Return the (x, y) coordinate for the center point of the cell that contains the specified text.  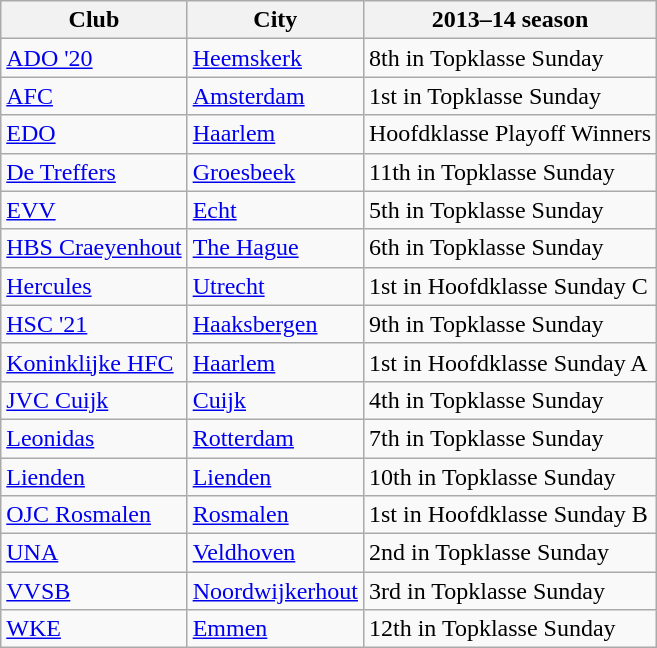
HSC '21 (94, 324)
3rd in Topklasse Sunday (510, 591)
1st in Hoofdklasse Sunday C (510, 286)
5th in Topklasse Sunday (510, 210)
HBS Craeyenhout (94, 248)
Amsterdam (275, 96)
EVV (94, 210)
Koninklijke HFC (94, 362)
6th in Topklasse Sunday (510, 248)
Hoofdklasse Playoff Winners (510, 134)
4th in Topklasse Sunday (510, 400)
Cuijk (275, 400)
WKE (94, 629)
Noordwijkerhout (275, 591)
AFC (94, 96)
Rotterdam (275, 438)
OJC Rosmalen (94, 515)
10th in Topklasse Sunday (510, 477)
8th in Topklasse Sunday (510, 58)
City (275, 20)
Hercules (94, 286)
Heemskerk (275, 58)
EDO (94, 134)
Utrecht (275, 286)
Groesbeek (275, 172)
ADO '20 (94, 58)
1st in Hoofdklasse Sunday A (510, 362)
JVC Cuijk (94, 400)
Haaksbergen (275, 324)
1st in Hoofdklasse Sunday B (510, 515)
2nd in Topklasse Sunday (510, 553)
Echt (275, 210)
7th in Topklasse Sunday (510, 438)
UNA (94, 553)
1st in Topklasse Sunday (510, 96)
De Treffers (94, 172)
Club (94, 20)
Leonidas (94, 438)
Emmen (275, 629)
Veldhoven (275, 553)
Rosmalen (275, 515)
9th in Topklasse Sunday (510, 324)
The Hague (275, 248)
12th in Topklasse Sunday (510, 629)
VVSB (94, 591)
2013–14 season (510, 20)
11th in Topklasse Sunday (510, 172)
